Locate the cell with the specified text and output its (x, y) center coordinate. 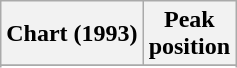
Peakposition (189, 34)
Chart (1993) (72, 34)
